From the cell containing the given text, extract its center point as (x, y) coordinate. 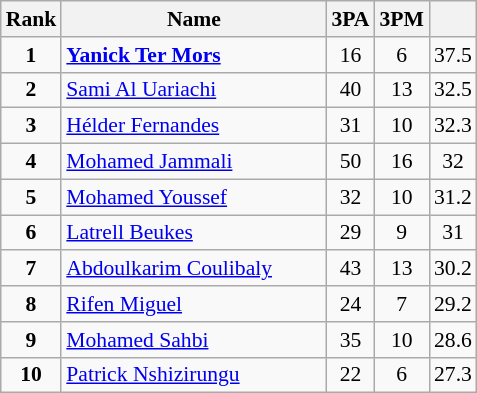
22 (350, 375)
5 (32, 197)
24 (350, 304)
30.2 (453, 269)
Mohamed Sahbi (194, 340)
1 (32, 55)
32.5 (453, 90)
40 (350, 90)
Sami Al Uariachi (194, 90)
Abdoulkarim Coulibaly (194, 269)
29 (350, 233)
Latrell Beukes (194, 233)
Name (194, 19)
2 (32, 90)
27.3 (453, 375)
Rank (32, 19)
8 (32, 304)
Rifen Miguel (194, 304)
37.5 (453, 55)
Hélder Fernandes (194, 126)
3PM (402, 19)
Mohamed Youssef (194, 197)
29.2 (453, 304)
3 (32, 126)
31.2 (453, 197)
3PA (350, 19)
50 (350, 162)
4 (32, 162)
43 (350, 269)
Patrick Nshizirungu (194, 375)
35 (350, 340)
Yanick Ter Mors (194, 55)
32.3 (453, 126)
28.6 (453, 340)
Mohamed Jammali (194, 162)
